Find where the given text appears and provide that cell's center as (x, y) coordinate. 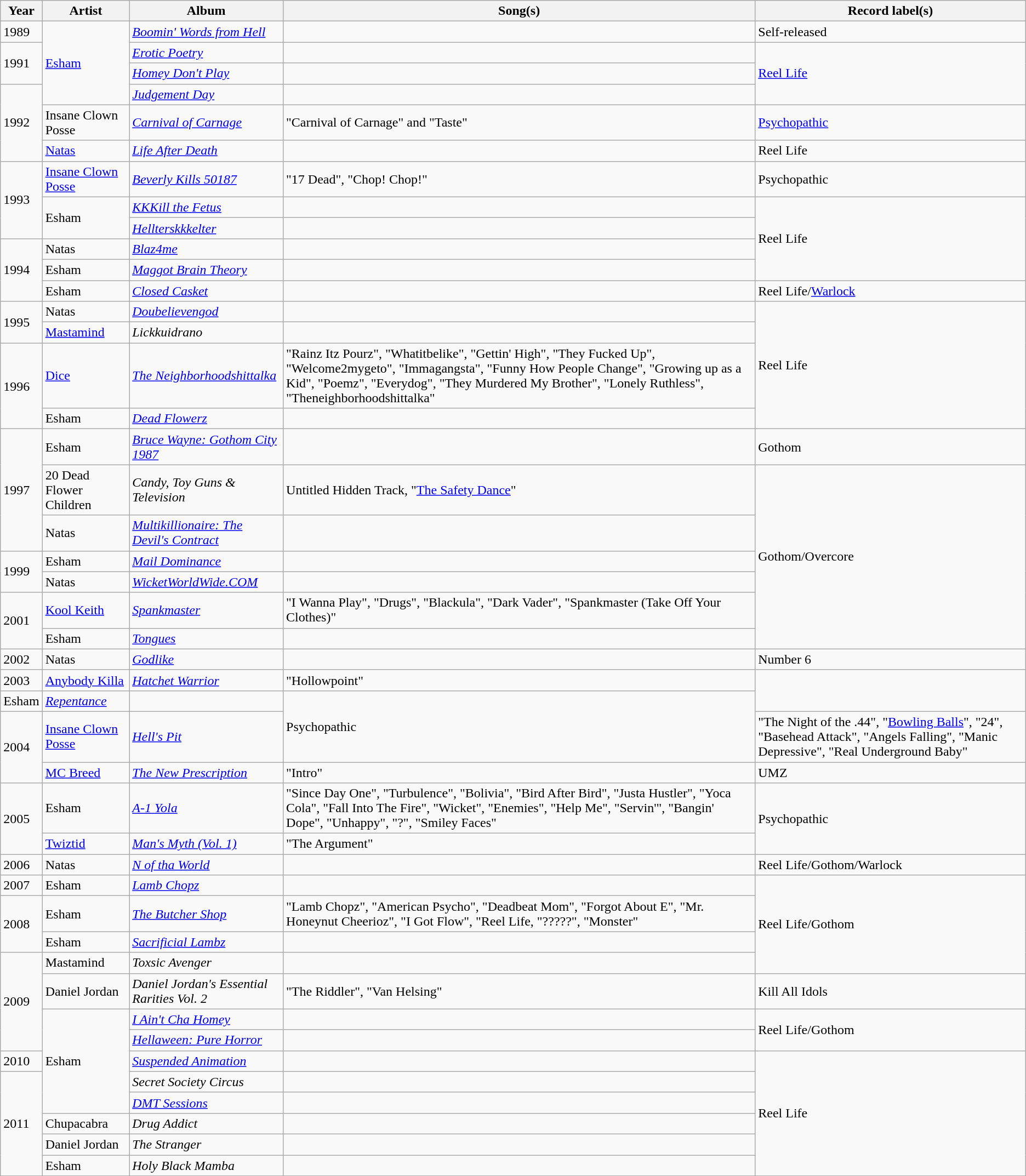
Mail Dominance (206, 561)
The Butcher Shop (206, 914)
"Hollowpoint" (520, 680)
The Stranger (206, 1144)
The Neighborhoodshittalka (206, 376)
"Intro" (520, 772)
KKKill the Fetus (206, 207)
2009 (21, 1002)
Year (21, 11)
Repentance (86, 701)
Lamb Chopz (206, 886)
Chupacabra (86, 1123)
Lickkuidrano (206, 333)
Man's Myth (Vol. 1) (206, 844)
Hatchet Warrior (206, 680)
Spankmaster (206, 610)
Hellaween: Pure Horror (206, 1040)
Gothom (891, 447)
Artist (86, 11)
Album (206, 11)
Twiztid (86, 844)
2007 (21, 886)
Kool Keith (86, 610)
Candy, Toy Guns & Television (206, 490)
Record label(s) (891, 11)
Untitled Hidden Track, "The Safety Dance" (520, 490)
1997 (21, 490)
UMZ (891, 772)
Life After Death (206, 151)
"I Wanna Play", "Drugs", "Blackula", "Dark Vader", "Spankmaster (Take Off Your Clothes)" (520, 610)
Drug Addict (206, 1123)
"Lamb Chopz", "American Psycho", "Deadbeat Mom", "Forgot About E", "Mr. Honeynut Cheerioz", "I Got Flow", "Reel Life, "?????", "Monster" (520, 914)
Secret Society Circus (206, 1082)
N of tha World (206, 865)
2006 (21, 865)
Homey Don't Play (206, 73)
Anybody Killa (86, 680)
Toxsic Avenger (206, 963)
1996 (21, 386)
A-1 Yola (206, 808)
MC Breed (86, 772)
Boomin' Words from Hell (206, 32)
"Carnival of Carnage" and "Taste" (520, 123)
1993 (21, 199)
Reel Life/Gothom/Warlock (891, 865)
"The Riddler", "Van Helsing" (520, 991)
Multikillionaire: The Devil's Contract (206, 533)
2001 (21, 620)
20 Dead Flower Children (86, 490)
Song(s) (520, 11)
Holy Black Mamba (206, 1166)
1995 (21, 322)
Daniel Jordan's Essential Rarities Vol. 2 (206, 991)
WicketWorldWide.COM (206, 582)
DMT Sessions (206, 1103)
2008 (21, 924)
Reel Life/Warlock (891, 291)
Suspended Animation (206, 1061)
Gothom/Overcore (891, 557)
Erotic Poetry (206, 53)
Tongues (206, 638)
Maggot Brain Theory (206, 270)
2004 (21, 747)
2002 (21, 659)
1989 (21, 32)
Doubelievengod (206, 312)
Godlike (206, 659)
The New Prescription (206, 772)
I Ain't Cha Homey (206, 1019)
Hellterskkkelter (206, 228)
Sacrificial Lambz (206, 942)
"The Argument" (520, 844)
Bruce Wayne: Gothom City 1987 (206, 447)
Number 6 (891, 659)
1992 (21, 123)
Blaz4me (206, 249)
"17 Dead", "Chop! Chop!" (520, 179)
Kill All Idols (891, 991)
2005 (21, 819)
Closed Casket (206, 291)
1994 (21, 270)
2010 (21, 1061)
2003 (21, 680)
Hell's Pit (206, 737)
Judgement Day (206, 94)
Carnival of Carnage (206, 123)
1991 (21, 63)
"The Night of the .44", "Bowling Balls", "24", "Basehead Attack", "Angels Falling", "Manic Depressive", "Real Underground Baby" (891, 737)
Dice (86, 376)
1999 (21, 572)
2011 (21, 1123)
Dead Flowerz (206, 419)
Beverly Kills 50187 (206, 179)
Self-released (891, 32)
